From the cell containing the given text, extract its center point as (X, Y) coordinate. 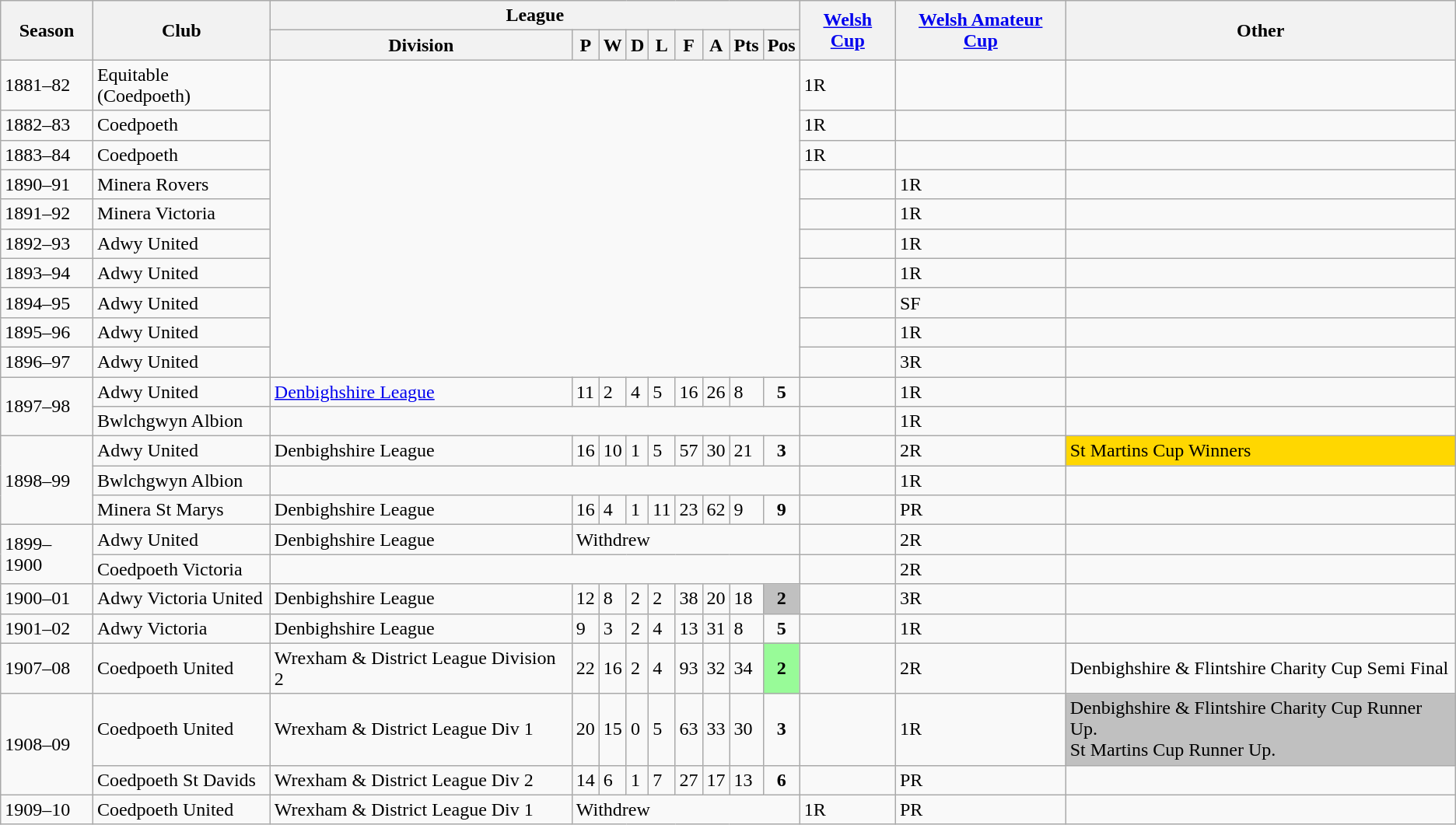
Coedpoeth Victoria (181, 569)
12 (585, 599)
1895–96 (47, 332)
27 (689, 780)
31 (716, 628)
Pts (747, 45)
10 (613, 451)
1891–92 (47, 214)
38 (689, 599)
21 (747, 451)
1883–84 (47, 155)
D (637, 45)
1898–99 (47, 481)
1896–97 (47, 362)
1908–09 (47, 744)
Adwy Victoria United (181, 599)
P (585, 45)
93 (689, 669)
15 (613, 729)
League (535, 16)
1900–01 (47, 599)
1892–93 (47, 243)
Equitable (Coedpoeth) (181, 86)
1901–02 (47, 628)
Season (47, 30)
Minera Victoria (181, 214)
Minera Rovers (181, 184)
Pos (781, 45)
Wrexham & District League Division 2 (421, 669)
W (613, 45)
Denbighshire & Flintshire Charity Cup Runner Up.St Martins Cup Runner Up. (1260, 729)
Club (181, 30)
22 (585, 669)
57 (689, 451)
1899–1900 (47, 554)
23 (689, 510)
Denbighshire & Flintshire Charity Cup Semi Final (1260, 669)
F (689, 45)
17 (716, 780)
SF (980, 302)
Welsh Cup (848, 30)
Welsh Amateur Cup (980, 30)
1881–82 (47, 86)
Minera St Marys (181, 510)
34 (747, 669)
1897–98 (47, 406)
1894–95 (47, 302)
0 (637, 729)
St Martins Cup Winners (1260, 451)
1909–10 (47, 809)
26 (716, 391)
1893–94 (47, 273)
33 (716, 729)
Other (1260, 30)
1907–08 (47, 669)
14 (585, 780)
L (662, 45)
Wrexham & District League Div 2 (421, 780)
7 (662, 780)
Adwy Victoria (181, 628)
Division (421, 45)
Coedpoeth St Davids (181, 780)
18 (747, 599)
1890–91 (47, 184)
1882–83 (47, 125)
A (716, 45)
62 (716, 510)
63 (689, 729)
32 (716, 669)
